Output the (X, Y) coordinate of the center of the cell containing the given text.  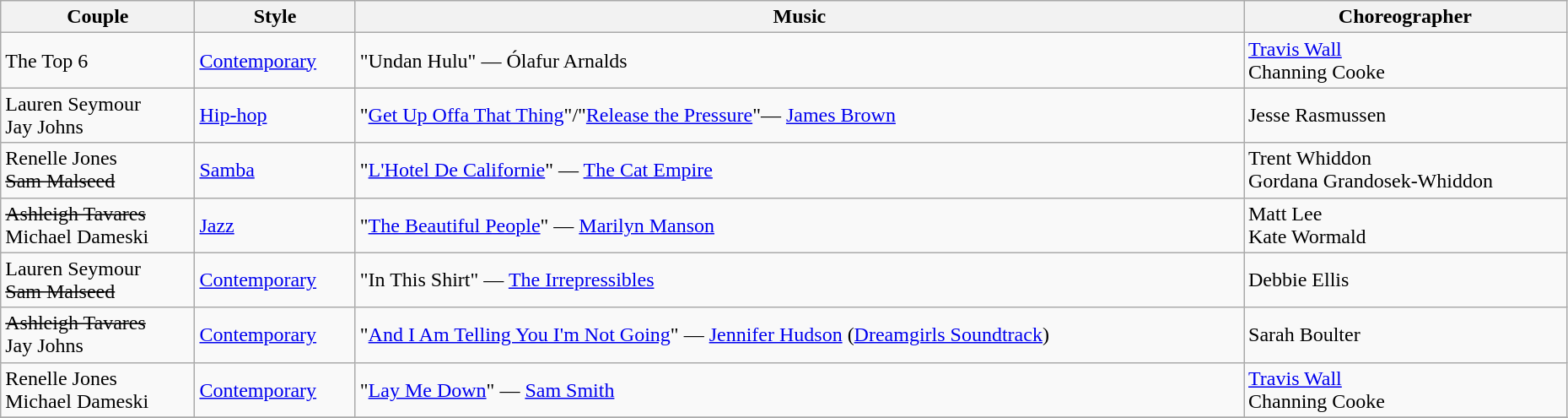
Style (275, 17)
Sarah Boulter (1405, 334)
Ashleigh Tavares Michael Dameski (98, 225)
Matt LeeKate Wormald (1405, 225)
Renelle Jones Michael Dameski (98, 390)
Samba (275, 171)
Renelle Jones Sam Malseed (98, 171)
Couple (98, 17)
"L'Hotel De Californie" — The Cat Empire (800, 171)
"Lay Me Down" — Sam Smith (800, 390)
"In This Shirt" — The Irrepressibles (800, 280)
"Get Up Offa That Thing"/"Release the Pressure"— James Brown (800, 115)
Choreographer (1405, 17)
Jazz (275, 225)
"And I Am Telling You I'm Not Going" — Jennifer Hudson (Dreamgirls Soundtrack) (800, 334)
Hip-hop (275, 115)
Jesse Rasmussen (1405, 115)
The Top 6 (98, 61)
Lauren Seymour Sam Malseed (98, 280)
Trent Whiddon Gordana Grandosek-Whiddon (1405, 171)
Lauren Seymour Jay Johns (98, 115)
Music (800, 17)
Debbie Ellis (1405, 280)
"Undan Hulu" — Ólafur Arnalds (800, 61)
Ashleigh Tavares Jay Johns (98, 334)
"The Beautiful People" — Marilyn Manson (800, 225)
